Pinpoint the cell where the given text exists, returning its (x, y) midpoint coordinate. 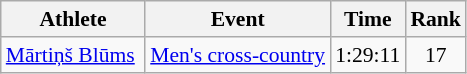
Athlete (73, 19)
Men's cross-country (238, 55)
Event (238, 19)
1:29:11 (368, 55)
17 (436, 55)
Mārtiņš Blūms (73, 55)
Time (368, 19)
Rank (436, 19)
